Locate the cell with the specified text and output its (X, Y) center coordinate. 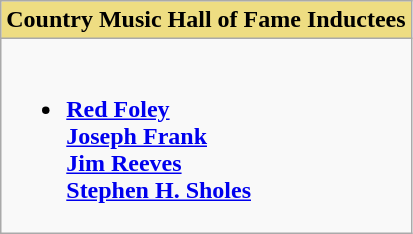
Red FoleyJoseph FrankJim ReevesStephen H. Sholes (206, 136)
Country Music Hall of Fame Inductees (206, 20)
